Return the [x, y] coordinate for the center point of the cell that contains the specified text.  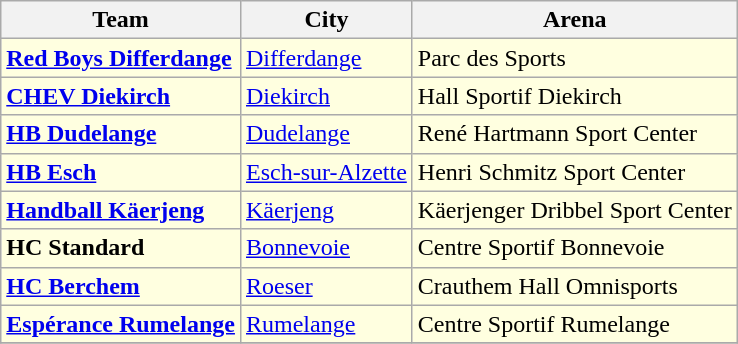
Centre Sportif Bonnevoie [574, 248]
Centre Sportif Rumelange [574, 324]
Team [121, 20]
Rumelange [326, 324]
Käerjenger Dribbel Sport Center [574, 210]
HC Berchem [121, 286]
City [326, 20]
Crauthem Hall Omnisports [574, 286]
Differdange [326, 58]
Esch-sur-Alzette [326, 172]
Henri Schmitz Sport Center [574, 172]
CHEV Diekirch [121, 96]
Parc des Sports [574, 58]
Käerjeng [326, 210]
René Hartmann Sport Center [574, 134]
Handball Käerjeng [121, 210]
Arena [574, 20]
Bonnevoie [326, 248]
Espérance Rumelange [121, 324]
HC Standard [121, 248]
Dudelange [326, 134]
HB Esch [121, 172]
HB Dudelange [121, 134]
Diekirch [326, 96]
Red Boys Differdange [121, 58]
Roeser [326, 286]
Hall Sportif Diekirch [574, 96]
